Return the (X, Y) coordinate for the center point of the cell that contains the specified text.  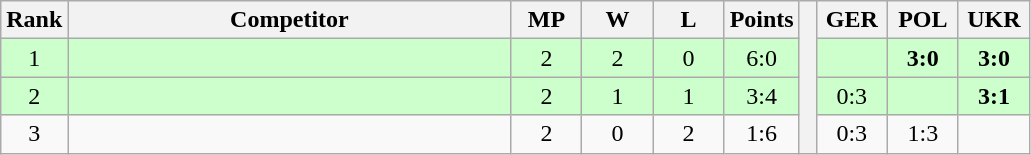
MP (546, 20)
3 (34, 134)
L (688, 20)
3:1 (994, 96)
1:6 (762, 134)
W (618, 20)
1:3 (922, 134)
Points (762, 20)
POL (922, 20)
GER (852, 20)
3:4 (762, 96)
Rank (34, 20)
UKR (994, 20)
6:0 (762, 58)
Competitor (290, 20)
